Find where the given text appears and provide that cell's center as (x, y) coordinate. 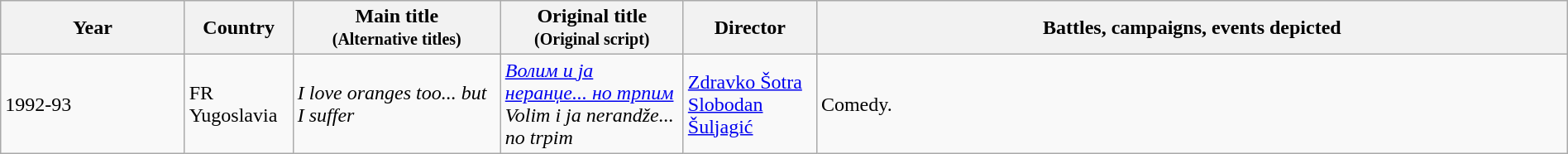
Director (749, 28)
Main title(Alternative titles) (397, 28)
1992-93 (93, 104)
FR Yugoslavia (238, 104)
Comedy. (1192, 104)
Волим и ја неранџе... но трпимVolim i ja nerandže... no trpim (592, 104)
Battles, campaigns, events depicted (1192, 28)
I love oranges too... but I suffer (397, 104)
Country (238, 28)
Original title(Original script) (592, 28)
Zdravko ŠotraSlobodan Šuljagić (749, 104)
Year (93, 28)
